Detect which cell encompasses the target text, then output its [X, Y] center coordinate. 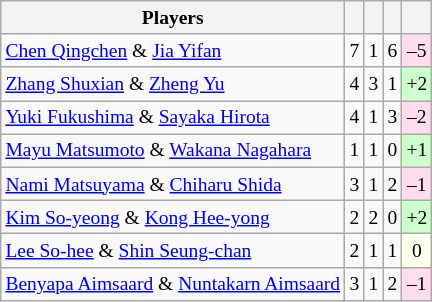
–2 [417, 118]
+1 [417, 150]
Kim So-yeong & Kong Hee-yong [173, 216]
–5 [417, 50]
Nami Matsuyama & Chiharu Shida [173, 184]
Lee So-hee & Shin Seung-chan [173, 250]
Zhang Shuxian & Zheng Yu [173, 84]
Benyapa Aimsaard & Nuntakarn Aimsaard [173, 284]
Chen Qingchen & Jia Yifan [173, 50]
Mayu Matsumoto & Wakana Nagahara [173, 150]
Players [173, 18]
7 [354, 50]
Yuki Fukushima & Sayaka Hirota [173, 118]
6 [392, 50]
